Provide the [x, y] coordinate of the cell's center where the given text is located.  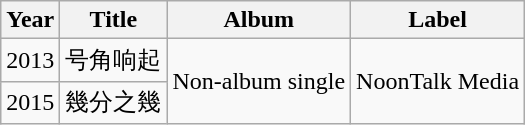
NoonTalk Media [438, 82]
Label [438, 20]
号角响起 [114, 60]
Album [259, 20]
幾分之幾 [114, 102]
2015 [30, 102]
Year [30, 20]
2013 [30, 60]
Non-album single [259, 82]
Title [114, 20]
